Scan for the cell matching the given text and deliver its [x, y] coordinate at center. 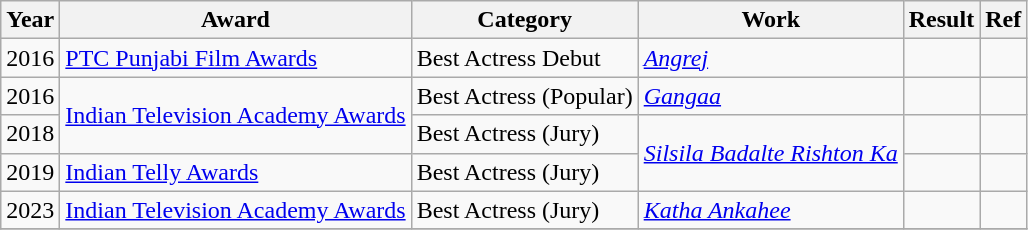
Gangaa [770, 96]
Katha Ankahee [770, 210]
Indian Telly Awards [236, 172]
Category [524, 20]
2018 [30, 134]
Silsila Badalte Rishton Ka [770, 153]
Best Actress (Popular) [524, 96]
Ref [1004, 20]
Result [941, 20]
PTC Punjabi Film Awards [236, 58]
Award [236, 20]
2023 [30, 210]
Best Actress Debut [524, 58]
Angrej [770, 58]
Year [30, 20]
2019 [30, 172]
Work [770, 20]
